Provide the [x, y] coordinate of the cell's center where the given text is located.  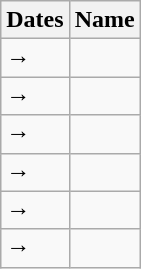
Name [104, 20]
Dates [35, 20]
